Scan for the cell matching the given text and deliver its [x, y] coordinate at center. 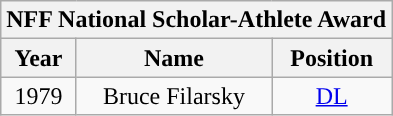
DL [332, 96]
NFF National Scholar-Athlete Award [196, 20]
Name [174, 58]
Bruce Filarsky [174, 96]
Year [38, 58]
Position [332, 58]
1979 [38, 96]
